Pinpoint the cell where the given text exists, returning its (x, y) midpoint coordinate. 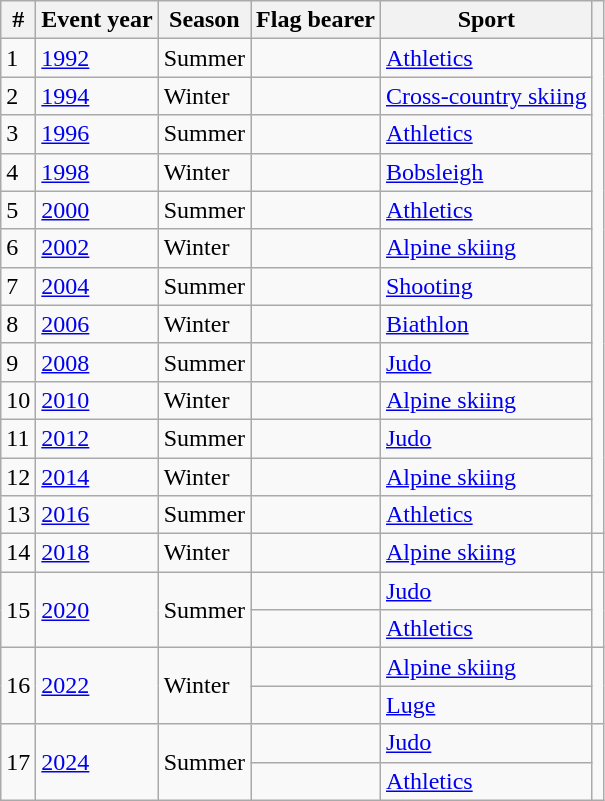
2 (18, 96)
8 (18, 324)
17 (18, 762)
6 (18, 248)
10 (18, 400)
1998 (97, 172)
3 (18, 134)
1992 (97, 58)
2022 (97, 686)
2012 (97, 438)
2020 (97, 610)
Cross-country skiing (486, 96)
Season (204, 20)
1994 (97, 96)
2024 (97, 762)
1 (18, 58)
12 (18, 477)
13 (18, 515)
Shooting (486, 286)
2000 (97, 210)
7 (18, 286)
2008 (97, 362)
Flag bearer (316, 20)
5 (18, 210)
1996 (97, 134)
2002 (97, 248)
Event year (97, 20)
14 (18, 553)
2018 (97, 553)
Luge (486, 705)
16 (18, 686)
15 (18, 610)
Biathlon (486, 324)
Bobsleigh (486, 172)
9 (18, 362)
4 (18, 172)
11 (18, 438)
# (18, 20)
Sport (486, 20)
2010 (97, 400)
2016 (97, 515)
2014 (97, 477)
2004 (97, 286)
2006 (97, 324)
